For the text-containing cell, return its midpoint in [x, y] coordinate format. 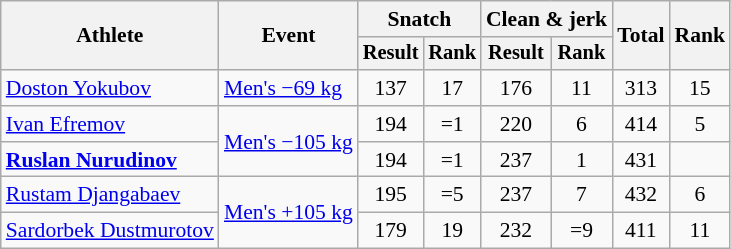
Total [640, 36]
Snatch [420, 19]
414 [640, 124]
179 [391, 231]
220 [516, 124]
Men's −105 kg [288, 142]
Rustam Djangabaev [110, 195]
Ruslan Nurudinov [110, 160]
17 [452, 88]
Event [288, 36]
Doston Yokubov [110, 88]
15 [700, 88]
313 [640, 88]
Men's −69 kg [288, 88]
Ivan Efremov [110, 124]
=5 [452, 195]
=9 [582, 231]
Men's +105 kg [288, 212]
Clean & jerk [546, 19]
7 [582, 195]
5 [700, 124]
Sardorbek Dustmurotov [110, 231]
411 [640, 231]
Athlete [110, 36]
431 [640, 160]
137 [391, 88]
1 [582, 160]
232 [516, 231]
432 [640, 195]
195 [391, 195]
176 [516, 88]
19 [452, 231]
